Output the (X, Y) coordinate of the center of the cell containing the given text.  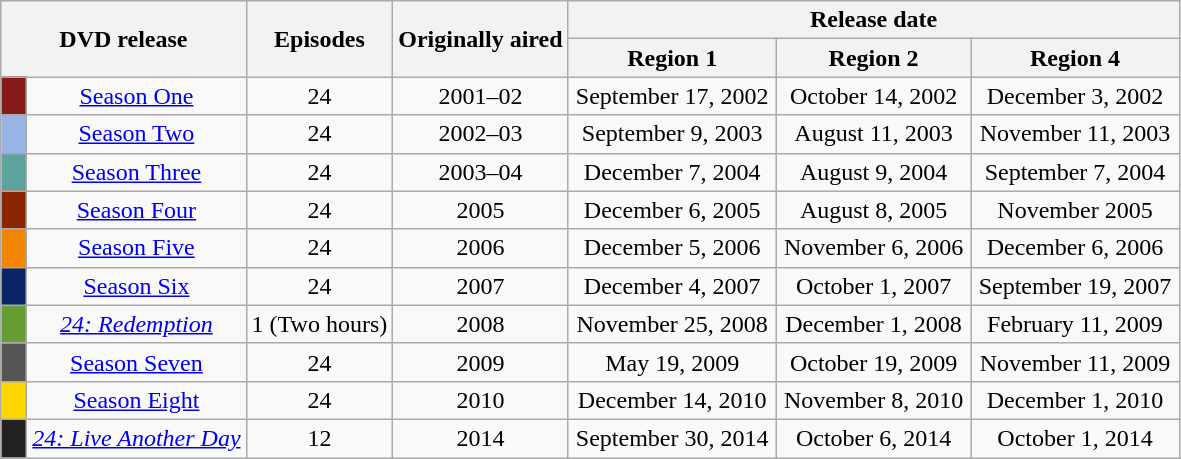
24: Redemption (136, 324)
November 11, 2003 (1075, 134)
September 7, 2004 (1075, 172)
Season Two (136, 134)
12 (320, 438)
October 1, 2007 (874, 286)
Season Three (136, 172)
Region 1 (672, 58)
November 25, 2008 (672, 324)
September 19, 2007 (1075, 286)
2010 (480, 400)
December 1, 2010 (1075, 400)
Season Four (136, 210)
November 2005 (1075, 210)
May 19, 2009 (672, 362)
Episodes (320, 39)
February 11, 2009 (1075, 324)
2001–02 (480, 96)
October 6, 2014 (874, 438)
October 1, 2014 (1075, 438)
December 4, 2007 (672, 286)
December 1, 2008 (874, 324)
Region 4 (1075, 58)
October 19, 2009 (874, 362)
December 6, 2006 (1075, 248)
2007 (480, 286)
November 11, 2009 (1075, 362)
Season Eight (136, 400)
December 6, 2005 (672, 210)
August 9, 2004 (874, 172)
2009 (480, 362)
Season One (136, 96)
December 3, 2002 (1075, 96)
2008 (480, 324)
1 (Two hours) (320, 324)
November 8, 2010 (874, 400)
September 9, 2003 (672, 134)
Release date (874, 20)
September 30, 2014 (672, 438)
August 8, 2005 (874, 210)
2014 (480, 438)
August 11, 2003 (874, 134)
Originally aired (480, 39)
2002–03 (480, 134)
December 5, 2006 (672, 248)
24: Live Another Day (136, 438)
Season Seven (136, 362)
2006 (480, 248)
December 7, 2004 (672, 172)
September 17, 2002 (672, 96)
Season Five (136, 248)
October 14, 2002 (874, 96)
Season Six (136, 286)
2005 (480, 210)
December 14, 2010 (672, 400)
November 6, 2006 (874, 248)
DVD release (124, 39)
2003–04 (480, 172)
Region 2 (874, 58)
